Search for the cell housing the specified text and yield its (X, Y) center coordinate. 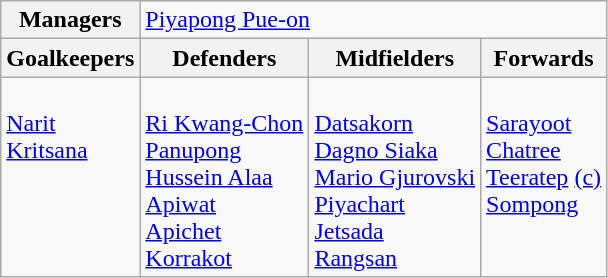
Datsakorn Dagno Siaka Mario Gjurovski Piyachart Jetsada Rangsan (395, 177)
Forwards (544, 58)
Ri Kwang-Chon Panupong Hussein Alaa Apiwat Apichet Korrakot (224, 177)
Midfielders (395, 58)
Defenders (224, 58)
Narit Kritsana (70, 177)
Sarayoot Chatree Teeratep (c) Sompong (544, 177)
Goalkeepers (70, 58)
Piyapong Pue-on (374, 20)
Managers (70, 20)
